Extract the (X, Y) coordinate from the center of the cell holding the provided text.  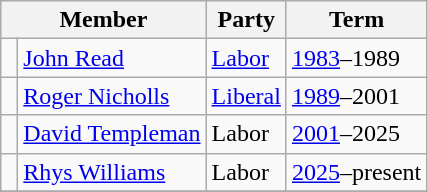
Member (104, 20)
Liberal (246, 96)
2001–2025 (356, 134)
David Templeman (112, 134)
Roger Nicholls (112, 96)
1983–1989 (356, 58)
1989–2001 (356, 96)
Term (356, 20)
2025–present (356, 172)
John Read (112, 58)
Party (246, 20)
Rhys Williams (112, 172)
